For the text-containing cell, return its midpoint in (x, y) coordinate format. 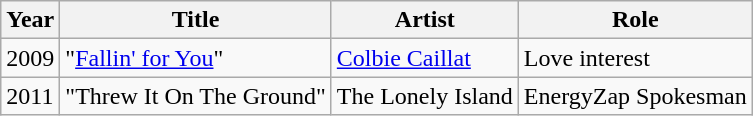
EnergyZap Spokesman (635, 96)
2009 (30, 58)
2011 (30, 96)
Love interest (635, 58)
The Lonely Island (424, 96)
Artist (424, 20)
"Fallin' for You" (196, 58)
Role (635, 20)
Title (196, 20)
Year (30, 20)
"Threw It On The Ground" (196, 96)
Colbie Caillat (424, 58)
